Provide the [x, y] coordinate of the cell's center where the given text is located.  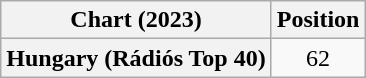
62 [318, 58]
Position [318, 20]
Chart (2023) [136, 20]
Hungary (Rádiós Top 40) [136, 58]
